Determine the (x, y) coordinate at the center of the cell enclosing the given text.  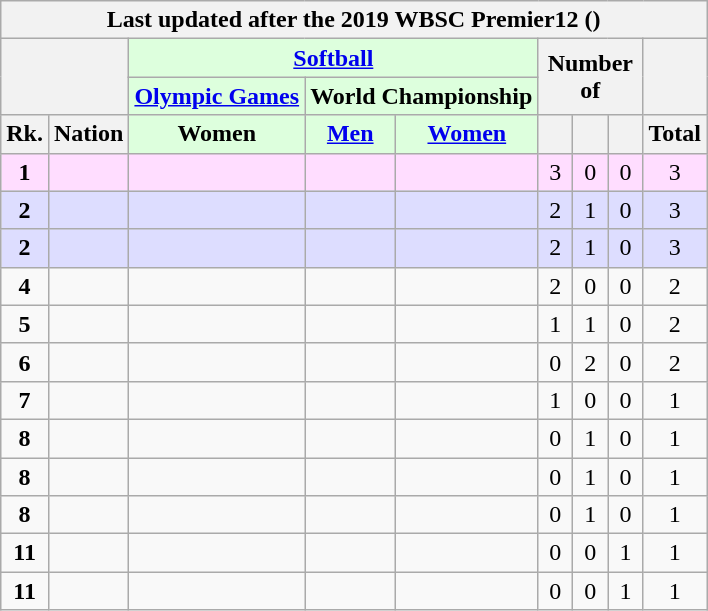
7 (25, 400)
Nation (88, 134)
6 (25, 362)
5 (25, 324)
Olympic Games (217, 96)
World Championship (422, 96)
4 (25, 286)
Rk. (25, 134)
Number of (590, 77)
Total (675, 134)
Men (350, 134)
Last updated after the 2019 WBSC Premier12 () (354, 20)
Softball (334, 58)
